Detect which cell encompasses the target text, then output its [x, y] center coordinate. 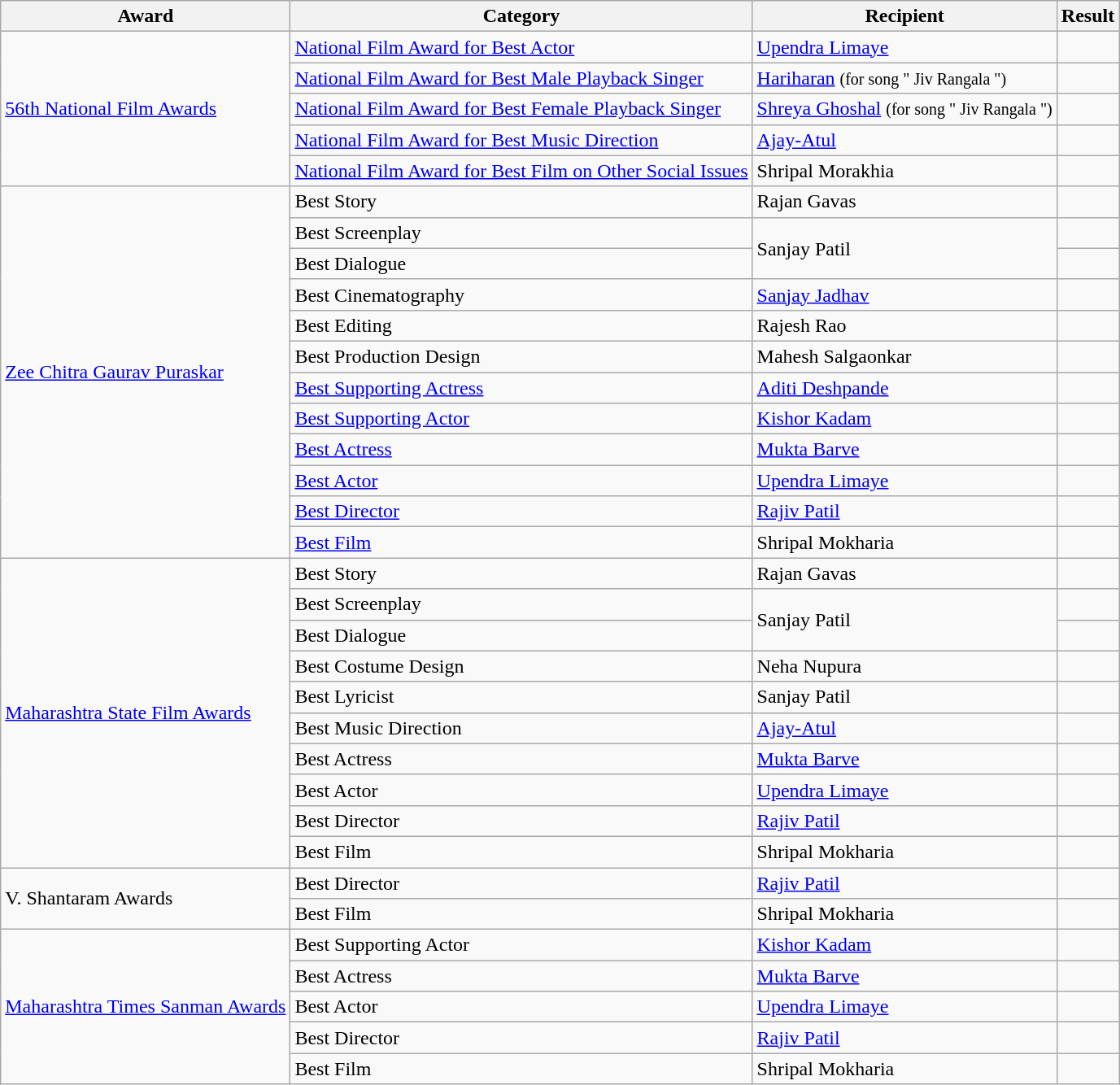
Best Editing [521, 325]
Recipient [904, 16]
Maharashtra State Film Awards [146, 712]
Shreya Ghoshal (for song " Jiv Rangala ") [904, 109]
Category [521, 16]
Result [1087, 16]
56th National Film Awards [146, 109]
National Film Award for Best Film on Other Social Issues [521, 171]
Best Supporting Actress [521, 388]
Rajesh Rao [904, 325]
National Film Award for Best Female Playback Singer [521, 109]
Hariharan (for song " Jiv Rangala ") [904, 78]
Maharashtra Times Sanman Awards [146, 1007]
National Film Award for Best Actor [521, 47]
Award [146, 16]
Best Lyricist [521, 697]
Zee Chitra Gaurav Puraskar [146, 373]
Neha Nupura [904, 666]
V. Shantaram Awards [146, 898]
National Film Award for Best Male Playback Singer [521, 78]
Best Production Design [521, 356]
Aditi Deshpande [904, 388]
Best Cinematography [521, 294]
Mahesh Salgaonkar [904, 356]
Shripal Morakhia [904, 171]
National Film Award for Best Music Direction [521, 140]
Best Costume Design [521, 666]
Sanjay Jadhav [904, 294]
Best Music Direction [521, 728]
